Capture the cell that displays the provided text and extract its [x, y] central coordinate. 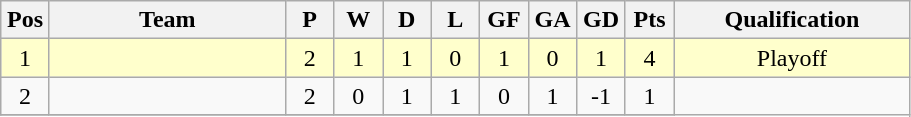
W [358, 20]
GD [602, 20]
Pts [650, 20]
GA [552, 20]
P [310, 20]
Qualification [792, 20]
4 [650, 58]
L [456, 20]
GF [504, 20]
Pos [26, 20]
Playoff [792, 58]
-1 [602, 96]
D [406, 20]
Team [167, 20]
